Capture the cell that displays the provided text and extract its [X, Y] central coordinate. 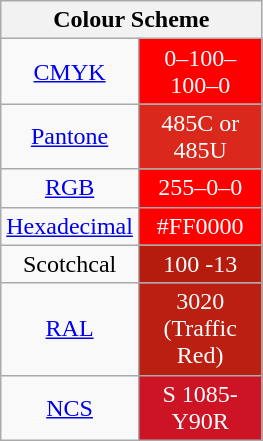
RAL [70, 329]
Scotchcal [70, 264]
#FF0000 [200, 226]
485C or 485U [200, 136]
Colour Scheme [132, 20]
S 1085-Y90R [200, 408]
Pantone [70, 136]
Hexadecimal [70, 226]
NCS [70, 408]
0–100–100–0 [200, 72]
100 -13 [200, 264]
CMYK [70, 72]
3020 (Traffic Red) [200, 329]
255–0–0 [200, 188]
RGB [70, 188]
